Pinpoint the cell where the given text exists, returning its (x, y) midpoint coordinate. 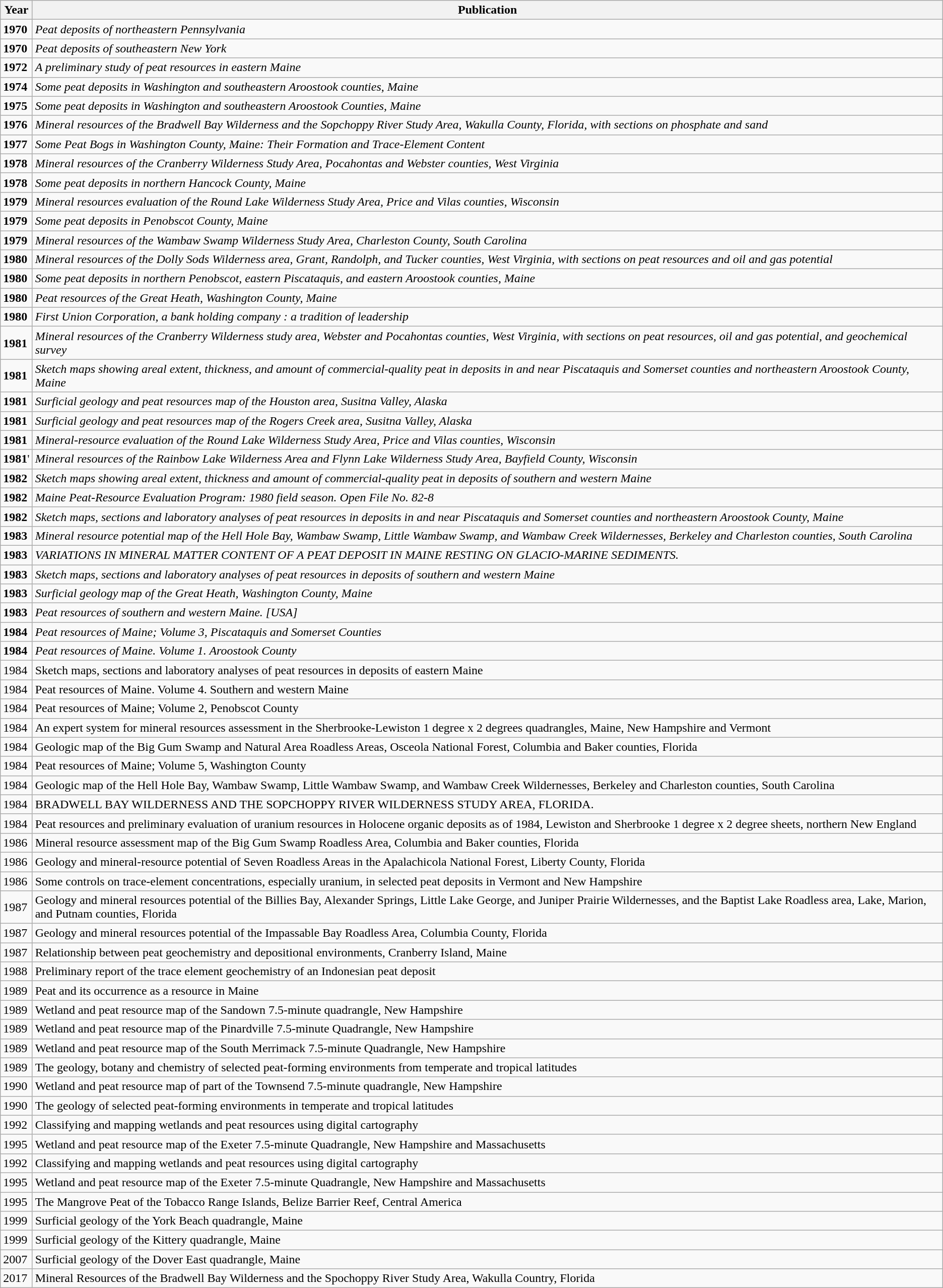
Peat resources of Maine; Volume 3, Piscataquis and Somerset Counties (488, 632)
Peat resources of Maine. Volume 4. Southern and western Maine (488, 689)
BRADWELL BAY WILDERNESS AND THE SOPCHOPPY RIVER WILDERNESS STUDY AREA, FLORIDA. (488, 804)
The geology of selected peat-forming environments in temperate and tropical latitudes (488, 1106)
Geology and mineral resources potential of the Impassable Bay Roadless Area, Columbia County, Florida (488, 933)
VARIATIONS IN MINERAL MATTER CONTENT OF A PEAT DEPOSIT IN MAINE RESTING ON GLACIO-MARINE SEDIMENTS. (488, 555)
Surficial geology and peat resources map of the Rogers Creek area, Susitna Valley, Alaska (488, 421)
Some controls on trace-element concentrations, especially uranium, in selected peat deposits in Vermont and New Hampshire (488, 881)
Some peat deposits in Washington and southeastern Aroostook counties, Maine (488, 87)
1975 (16, 106)
Surficial geology of the Kittery quadrangle, Maine (488, 1240)
Peat deposits of northeastern Pennsylvania (488, 29)
Peat resources of the Great Heath, Washington County, Maine (488, 298)
Wetland and peat resource map of part of the Townsend 7.5-minute quadrangle, New Hampshire (488, 1086)
Mineral resources of the Wambaw Swamp Wilderness Study Area, Charleston County, South Carolina (488, 240)
Geologic map of the Hell Hole Bay, Wambaw Swamp, Little Wambaw Swamp, and Wambaw Creek Wildernesses, Berkeley and Charleston counties, South Carolina (488, 785)
Mineral resources of the Rainbow Lake Wilderness Area and Flynn Lake Wilderness Study Area, Bayfield County, Wisconsin (488, 459)
Sketch maps, sections and laboratory analyses of peat resources in deposits of southern and western Maine (488, 574)
Some peat deposits in Penobscot County, Maine (488, 221)
Mineral resources evaluation of the Round Lake Wilderness Study Area, Price and Vilas counties, Wisconsin (488, 202)
Mineral resource assessment map of the Big Gum Swamp Roadless Area, Columbia and Baker counties, Florida (488, 843)
Wetland and peat resource map of the South Merrimack 7.5-minute Quadrangle, New Hampshire (488, 1048)
Peat resources of Maine; Volume 2, Penobscot County (488, 709)
2017 (16, 1278)
A preliminary study of peat resources in eastern Maine (488, 68)
First Union Corporation, a bank holding company : a tradition of leadership (488, 317)
Surficial geology of the Dover East quadrangle, Maine (488, 1259)
Peat resources of Maine; Volume 5, Washington County (488, 766)
Year (16, 10)
Sketch maps showing areal extent, thickness and amount of commercial-quality peat in deposits of southern and western Maine (488, 478)
Some Peat Bogs in Washington County, Maine: Their Formation and Trace-Element Content (488, 144)
Mineral-resource evaluation of the Round Lake Wilderness Study Area, Price and Vilas counties, Wisconsin (488, 440)
Some peat deposits in northern Penobscot, eastern Piscataquis, and eastern Aroostook counties, Maine (488, 279)
Publication (488, 10)
1981' (16, 459)
Peat and its occurrence as a resource in Maine (488, 991)
Mineral Resources of the Bradwell Bay Wilderness and the Spochoppy River Study Area, Wakulla Country, Florida (488, 1278)
1974 (16, 87)
1977 (16, 144)
Geologic map of the Big Gum Swamp and Natural Area Roadless Areas, Osceola National Forest, Columbia and Baker counties, Florida (488, 747)
Mineral resources of the Cranberry Wilderness Study Area, Pocahontas and Webster counties, West Virginia (488, 163)
Surficial geology and peat resources map of the Houston area, Susitna Valley, Alaska (488, 402)
Mineral resources of the Bradwell Bay Wilderness and the Sopchoppy River Study Area, Wakulla County, Florida, with sections on phosphate and sand (488, 125)
Peat deposits of southeastern New York (488, 48)
Maine Peat-Resource Evaluation Program: 1980 field season. Open File No. 82-8 (488, 497)
Peat resources of southern and western Maine. [USA] (488, 613)
1988 (16, 972)
Some peat deposits in northern Hancock County, Maine (488, 182)
1976 (16, 125)
Some peat deposits in Washington and southeastern Aroostook Counties, Maine (488, 106)
2007 (16, 1259)
An expert system for mineral resources assessment in the Sherbrooke-Lewiston 1 degree x 2 degrees quadrangles, Maine, New Hampshire and Vermont (488, 728)
Surficial geology map of the Great Heath, Washington County, Maine (488, 594)
Wetland and peat resource map of the Pinardville 7.5-minute Quadrangle, New Hampshire (488, 1029)
Relationship between peat geochemistry and depositional environments, Cranberry Island, Maine (488, 952)
Preliminary report of the trace element geochemistry of an Indonesian peat deposit (488, 972)
The geology, botany and chemistry of selected peat-forming environments from temperate and tropical latitudes (488, 1067)
Wetland and peat resource map of the Sandown 7.5-minute quadrangle, New Hampshire (488, 1010)
Geology and mineral-resource potential of Seven Roadless Areas in the Apalachicola National Forest, Liberty County, Florida (488, 862)
Surficial geology of the York Beach quadrangle, Maine (488, 1221)
Peat resources of Maine. Volume 1. Aroostook County (488, 651)
Sketch maps, sections and laboratory analyses of peat resources in deposits of eastern Maine (488, 670)
1972 (16, 68)
The Mangrove Peat of the Tobacco Range Islands, Belize Barrier Reef, Central America (488, 1202)
